Pinpoint the cell where the given text exists, returning its [X, Y] midpoint coordinate. 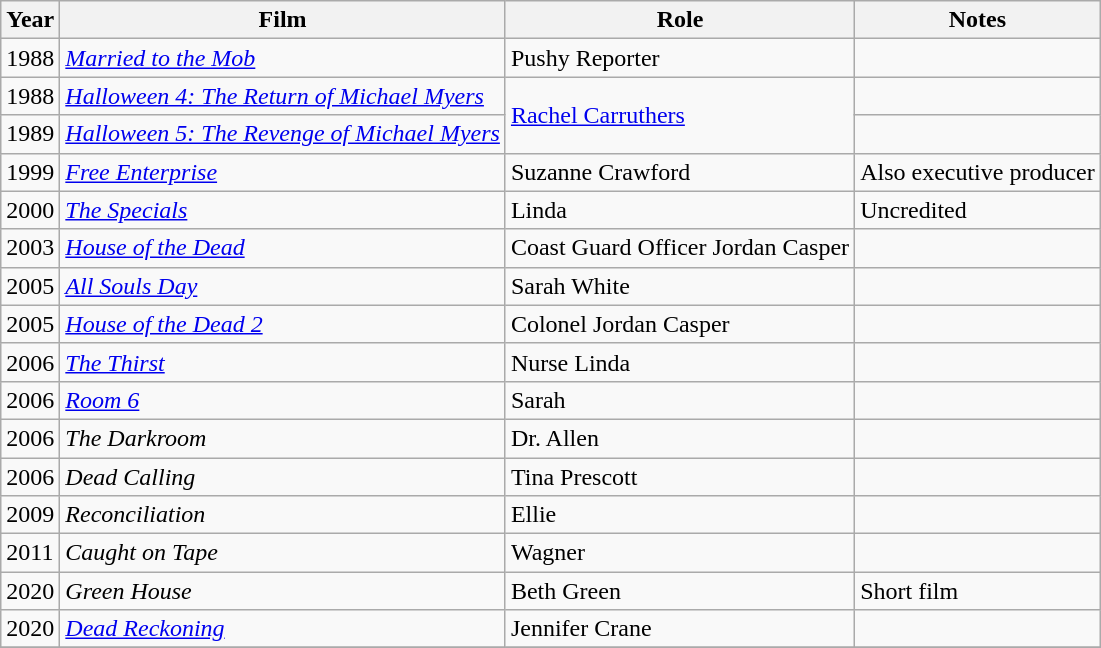
Pushy Reporter [680, 58]
Film [283, 20]
2003 [30, 248]
Sarah White [680, 286]
Wagner [680, 553]
1989 [30, 134]
Beth Green [680, 591]
Halloween 5: The Revenge of Michael Myers [283, 134]
House of the Dead 2 [283, 324]
Role [680, 20]
Married to the Mob [283, 58]
Linda [680, 210]
1999 [30, 172]
Dr. Allen [680, 438]
House of the Dead [283, 248]
Coast Guard Officer Jordan Casper [680, 248]
Dead Calling [283, 477]
The Specials [283, 210]
Suzanne Crawford [680, 172]
Caught on Tape [283, 553]
Rachel Carruthers [680, 115]
Colonel Jordan Casper [680, 324]
All Souls Day [283, 286]
The Darkroom [283, 438]
Free Enterprise [283, 172]
2000 [30, 210]
Reconciliation [283, 515]
Nurse Linda [680, 362]
Dead Reckoning [283, 629]
2009 [30, 515]
Tina Prescott [680, 477]
Notes [978, 20]
Ellie [680, 515]
Also executive producer [978, 172]
Halloween 4: The Return of Michael Myers [283, 96]
Green House [283, 591]
Year [30, 20]
Short film [978, 591]
Uncredited [978, 210]
Jennifer Crane [680, 629]
Room 6 [283, 400]
Sarah [680, 400]
2011 [30, 553]
The Thirst [283, 362]
